From the cell containing the given text, extract its center point as (x, y) coordinate. 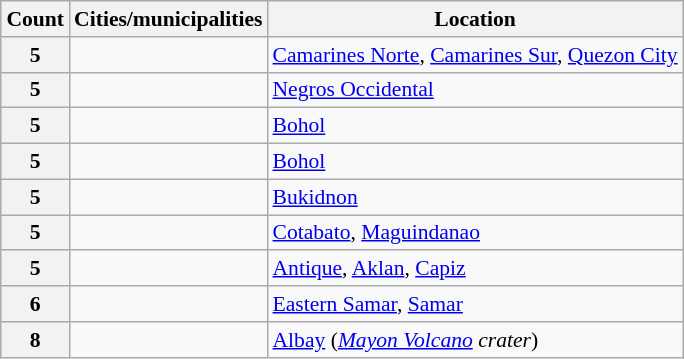
Cities/municipalities (168, 19)
Cotabato, Maguindanao (474, 232)
Count (35, 19)
Eastern Samar, Samar (474, 304)
Albay (Mayon Volcano crater) (474, 339)
Negros Occidental (474, 90)
6 (35, 304)
8 (35, 339)
Location (474, 19)
Antique, Aklan, Capiz (474, 268)
Camarines Norte, Camarines Sur, Quezon City (474, 54)
Bukidnon (474, 197)
